For the text-containing cell, return its midpoint in [X, Y] coordinate format. 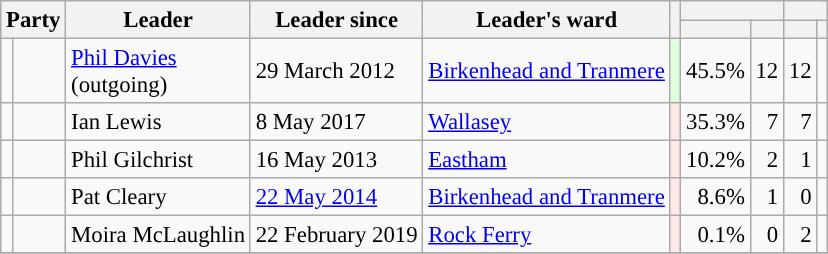
22 February 2019 [336, 235]
10.2% [716, 160]
35.3% [716, 122]
Leader since [336, 20]
8.6% [716, 197]
Leader's ward [546, 20]
29 March 2012 [336, 72]
45.5% [716, 72]
Party [34, 20]
Phil Davies(outgoing) [158, 72]
16 May 2013 [336, 160]
Rock Ferry [546, 235]
Leader [158, 20]
0.1% [716, 235]
Ian Lewis [158, 122]
Wallasey [546, 122]
Eastham [546, 160]
22 May 2014 [336, 197]
8 May 2017 [336, 122]
Moira McLaughlin [158, 235]
Pat Cleary [158, 197]
Phil Gilchrist [158, 160]
